Scan for the cell matching the given text and deliver its (x, y) coordinate at center. 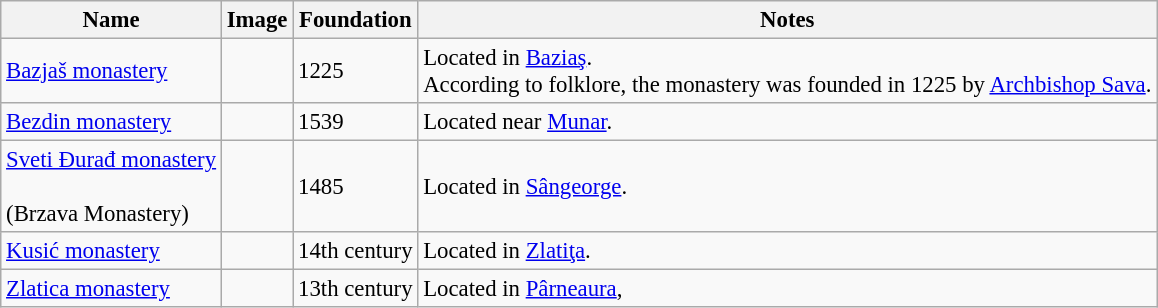
Name (112, 20)
Sveti Đurađ monastery(Brzava Monastery) (112, 187)
Zlatica monastery (112, 289)
Bazjaš monastery (112, 72)
Image (256, 20)
Located in Sângeorge. (788, 187)
Bezdin monastery (112, 122)
1539 (356, 122)
1485 (356, 187)
Located in Pârneaura, (788, 289)
Located in Zlatiţa. (788, 251)
Located near Munar. (788, 122)
13th century (356, 289)
Located in Baziaş.According to folklore, the monastery was founded in 1225 by Archbishop Sava. (788, 72)
14th century (356, 251)
Foundation (356, 20)
Notes (788, 20)
Kusić monastery (112, 251)
1225 (356, 72)
